Provide the (x, y) coordinate of the cell's center where the given text is located.  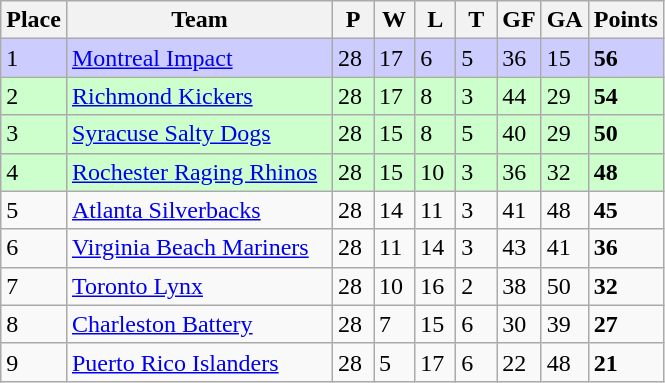
Rochester Raging Rhinos (199, 172)
39 (564, 324)
44 (519, 96)
45 (626, 210)
21 (626, 362)
W (394, 20)
Charleston Battery (199, 324)
GA (564, 20)
GF (519, 20)
27 (626, 324)
4 (34, 172)
T (476, 20)
L (436, 20)
Toronto Lynx (199, 286)
22 (519, 362)
56 (626, 58)
P (354, 20)
1 (34, 58)
40 (519, 134)
Puerto Rico Islanders (199, 362)
Atlanta Silverbacks (199, 210)
Virginia Beach Mariners (199, 248)
Syracuse Salty Dogs (199, 134)
Team (199, 20)
43 (519, 248)
Richmond Kickers (199, 96)
16 (436, 286)
38 (519, 286)
Place (34, 20)
Montreal Impact (199, 58)
9 (34, 362)
54 (626, 96)
30 (519, 324)
Points (626, 20)
